Find where the given text appears and provide that cell's center as (X, Y) coordinate. 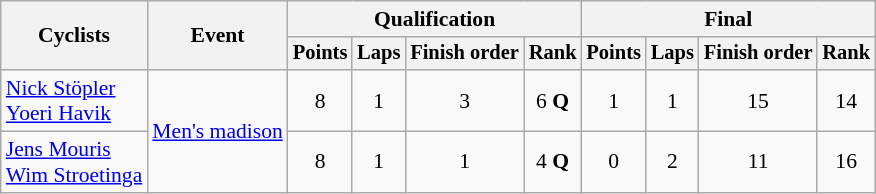
Qualification (435, 19)
0 (613, 162)
14 (846, 100)
15 (758, 100)
16 (846, 162)
Event (218, 36)
Final (728, 19)
6 Q (553, 100)
11 (758, 162)
2 (672, 162)
Cyclists (74, 36)
4 Q (553, 162)
Nick StöplerYoeri Havik (74, 100)
3 (464, 100)
Jens MourisWim Stroetinga (74, 162)
Men's madison (218, 131)
